Determine the (X, Y) coordinate at the center of the cell enclosing the given text.  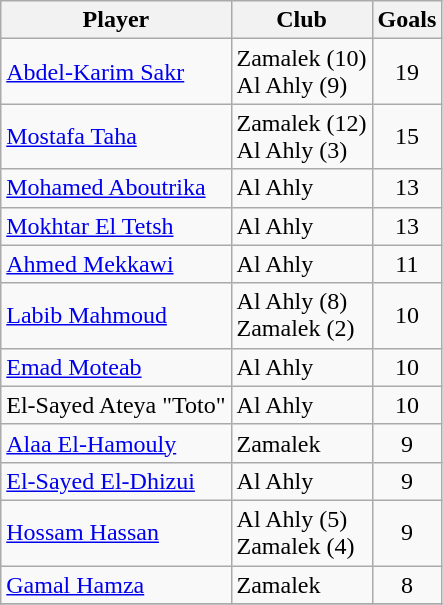
Mostafa Taha (116, 136)
19 (407, 72)
Player (116, 20)
Alaa El-Hamouly (116, 443)
El-Sayed El-Dhizui (116, 481)
Goals (407, 20)
Emad Moteab (116, 367)
Mohamed Aboutrika (116, 188)
11 (407, 264)
El-Sayed Ateya "Toto" (116, 405)
Abdel-Karim Sakr (116, 72)
15 (407, 136)
Al Ahly (8)Zamalek (2) (302, 316)
Labib Mahmoud (116, 316)
Al Ahly (5)Zamalek (4) (302, 532)
Gamal Hamza (116, 585)
Ahmed Mekkawi (116, 264)
Mokhtar El Tetsh (116, 226)
Zamalek (12)Al Ahly (3) (302, 136)
Hossam Hassan (116, 532)
Zamalek (10)Al Ahly (9) (302, 72)
Club (302, 20)
8 (407, 585)
